Identify which cell holds the provided text, then report its (X, Y) central coordinate. 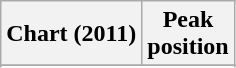
Chart (2011) (72, 34)
Peakposition (188, 34)
